For the text-containing cell, return its midpoint in [x, y] coordinate format. 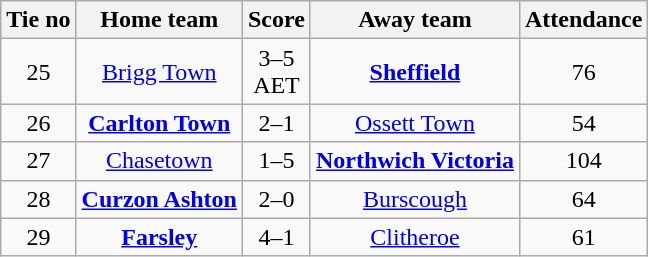
Home team [159, 20]
Score [276, 20]
4–1 [276, 237]
25 [38, 72]
2–1 [276, 123]
54 [583, 123]
Away team [414, 20]
76 [583, 72]
Tie no [38, 20]
29 [38, 237]
26 [38, 123]
104 [583, 161]
Sheffield [414, 72]
Ossett Town [414, 123]
Curzon Ashton [159, 199]
2–0 [276, 199]
3–5AET [276, 72]
Farsley [159, 237]
Brigg Town [159, 72]
1–5 [276, 161]
28 [38, 199]
Carlton Town [159, 123]
61 [583, 237]
Northwich Victoria [414, 161]
Clitheroe [414, 237]
Burscough [414, 199]
Chasetown [159, 161]
27 [38, 161]
64 [583, 199]
Attendance [583, 20]
